Determine the [x, y] coordinate at the center of the cell enclosing the given text.  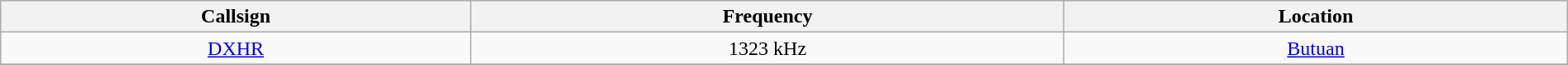
Callsign [237, 17]
DXHR [237, 48]
1323 kHz [767, 48]
Location [1316, 17]
Frequency [767, 17]
Butuan [1316, 48]
